Return (X, Y) of the center of cell containing provided text 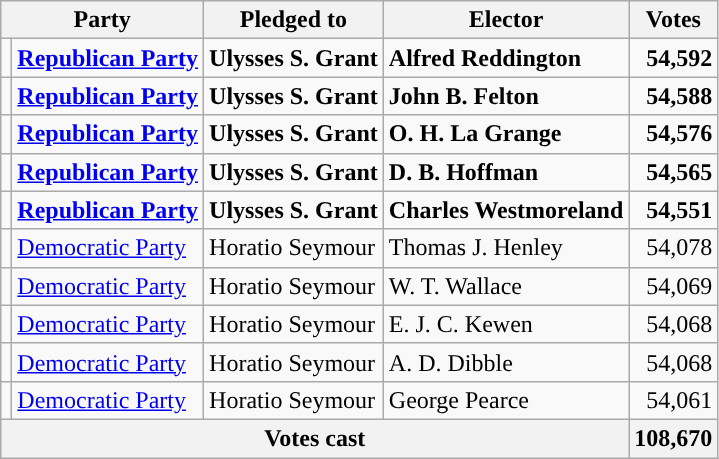
54,565 (674, 172)
54,069 (674, 286)
54,078 (674, 248)
54,576 (674, 134)
54,061 (674, 400)
John B. Felton (506, 96)
Votes (674, 20)
W. T. Wallace (506, 286)
A. D. Dibble (506, 362)
Party (102, 20)
54,588 (674, 96)
54,551 (674, 210)
Charles Westmoreland (506, 210)
E. J. C. Kewen (506, 324)
George Pearce (506, 400)
Pledged to (294, 20)
D. B. Hoffman (506, 172)
Thomas J. Henley (506, 248)
O. H. La Grange (506, 134)
Elector (506, 20)
Alfred Reddington (506, 58)
54,592 (674, 58)
108,670 (674, 438)
Votes cast (315, 438)
